For the text-containing cell, return its midpoint in (x, y) coordinate format. 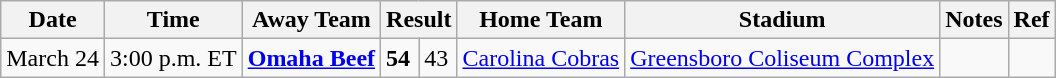
March 24 (53, 58)
3:00 p.m. ET (173, 58)
54 (400, 58)
Home Team (541, 20)
Notes (974, 20)
Result (419, 20)
Date (53, 20)
43 (438, 58)
Time (173, 20)
Greensboro Coliseum Complex (782, 58)
Ref (1032, 20)
Omaha Beef (311, 58)
Stadium (782, 20)
Carolina Cobras (541, 58)
Away Team (311, 20)
